Extract the (X, Y) coordinate from the center of the cell holding the provided text.  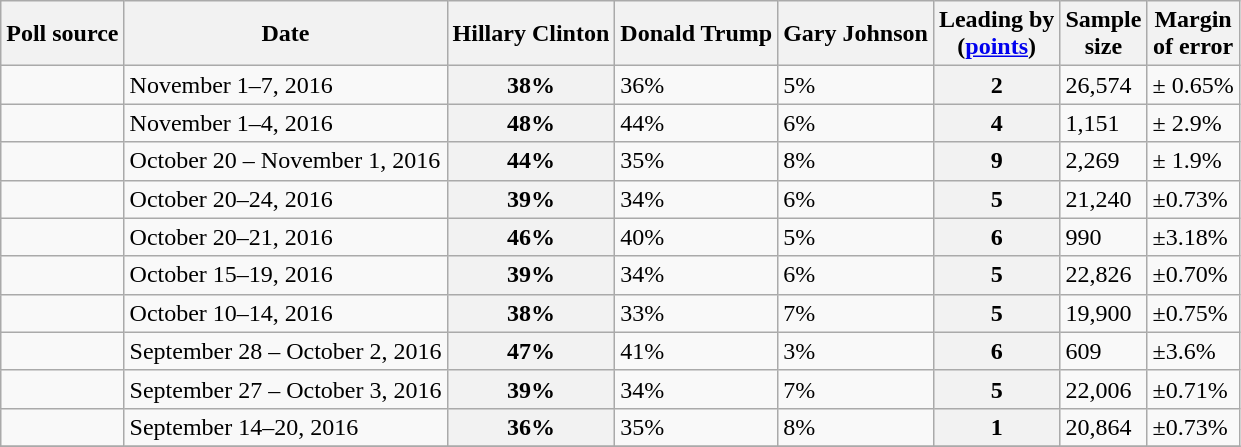
November 1–4, 2016 (286, 123)
Hillary Clinton (531, 34)
19,900 (1104, 313)
Samplesize (1104, 34)
48% (531, 123)
September 14–20, 2016 (286, 427)
±0.70% (1193, 275)
± 1.9% (1193, 161)
41% (696, 351)
±3.18% (1193, 237)
October 20–24, 2016 (286, 199)
1,151 (1104, 123)
9 (996, 161)
990 (1104, 237)
Donald Trump (696, 34)
October 10–14, 2016 (286, 313)
4 (996, 123)
Marginof error (1193, 34)
October 20–21, 2016 (286, 237)
September 27 – October 3, 2016 (286, 389)
September 28 – October 2, 2016 (286, 351)
40% (696, 237)
±0.75% (1193, 313)
± 0.65% (1193, 85)
October 15–19, 2016 (286, 275)
October 20 – November 1, 2016 (286, 161)
3% (856, 351)
46% (531, 237)
Date (286, 34)
33% (696, 313)
22,006 (1104, 389)
47% (531, 351)
21,240 (1104, 199)
26,574 (1104, 85)
Gary Johnson (856, 34)
1 (996, 427)
±3.6% (1193, 351)
Leading by(points) (996, 34)
November 1–7, 2016 (286, 85)
609 (1104, 351)
2 (996, 85)
20,864 (1104, 427)
Poll source (62, 34)
2,269 (1104, 161)
±0.71% (1193, 389)
± 2.9% (1193, 123)
22,826 (1104, 275)
